Pinpoint the cell where the given text exists, returning its (x, y) midpoint coordinate. 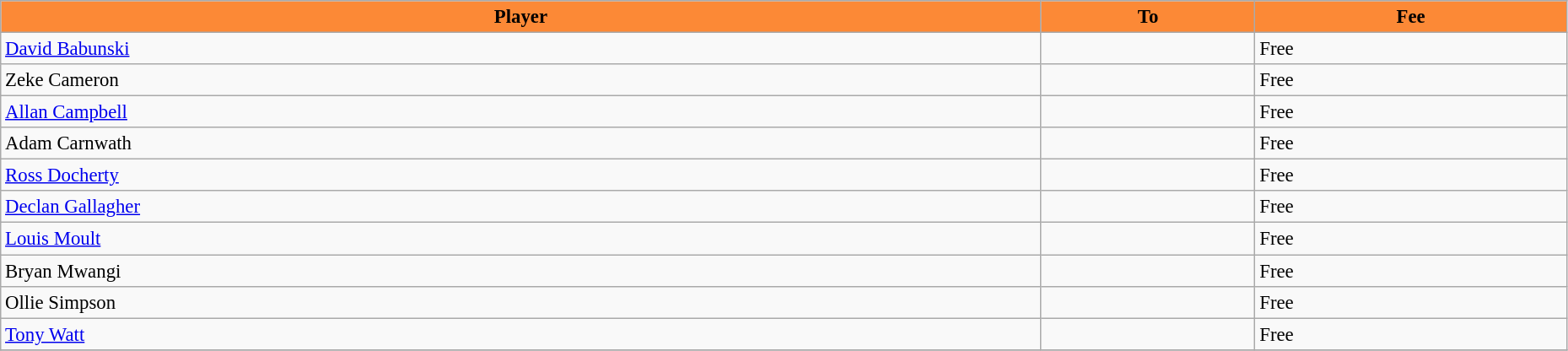
Zeke Cameron (521, 80)
Ross Docherty (521, 175)
Louis Moult (521, 239)
To (1148, 17)
Adam Carnwath (521, 143)
Allan Campbell (521, 112)
David Babunski (521, 49)
Declan Gallagher (521, 207)
Ollie Simpson (521, 302)
Tony Watt (521, 334)
Bryan Mwangi (521, 271)
Fee (1410, 17)
Player (521, 17)
